Capture the cell that displays the provided text and extract its (X, Y) central coordinate. 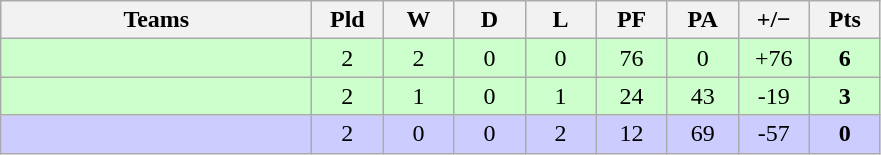
76 (632, 58)
69 (702, 134)
PF (632, 20)
24 (632, 96)
D (490, 20)
3 (844, 96)
Teams (156, 20)
+76 (774, 58)
Pld (348, 20)
6 (844, 58)
12 (632, 134)
PA (702, 20)
L (560, 20)
43 (702, 96)
Pts (844, 20)
-19 (774, 96)
+/− (774, 20)
W (418, 20)
-57 (774, 134)
